Determine the [x, y] coordinate at the center of the cell enclosing the given text.  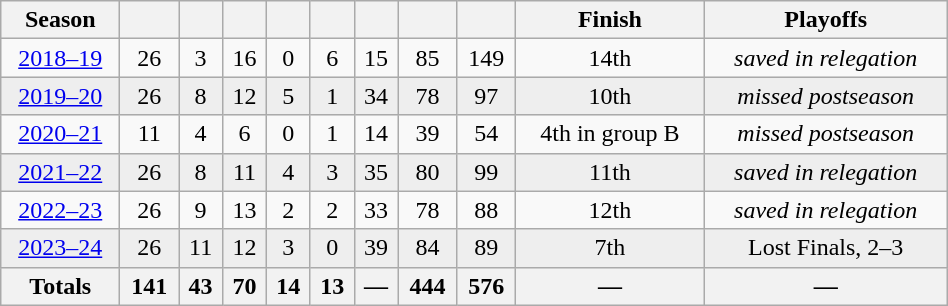
85 [428, 58]
Finish [610, 20]
11th [610, 172]
576 [486, 286]
7th [610, 248]
Totals [60, 286]
80 [428, 172]
12th [610, 210]
2023–24 [60, 248]
9 [201, 210]
Season [60, 20]
99 [486, 172]
16 [245, 58]
70 [245, 286]
2022–23 [60, 210]
34 [376, 96]
2018–19 [60, 58]
35 [376, 172]
149 [486, 58]
444 [428, 286]
84 [428, 248]
15 [376, 58]
97 [486, 96]
88 [486, 210]
Lost Finals, 2–3 [826, 248]
Playoffs [826, 20]
141 [150, 286]
5 [288, 96]
33 [376, 210]
4th in group B [610, 134]
2019–20 [60, 96]
2020–21 [60, 134]
14th [610, 58]
43 [201, 286]
89 [486, 248]
2021–22 [60, 172]
10th [610, 96]
54 [486, 134]
